For the text-containing cell, return its midpoint in (x, y) coordinate format. 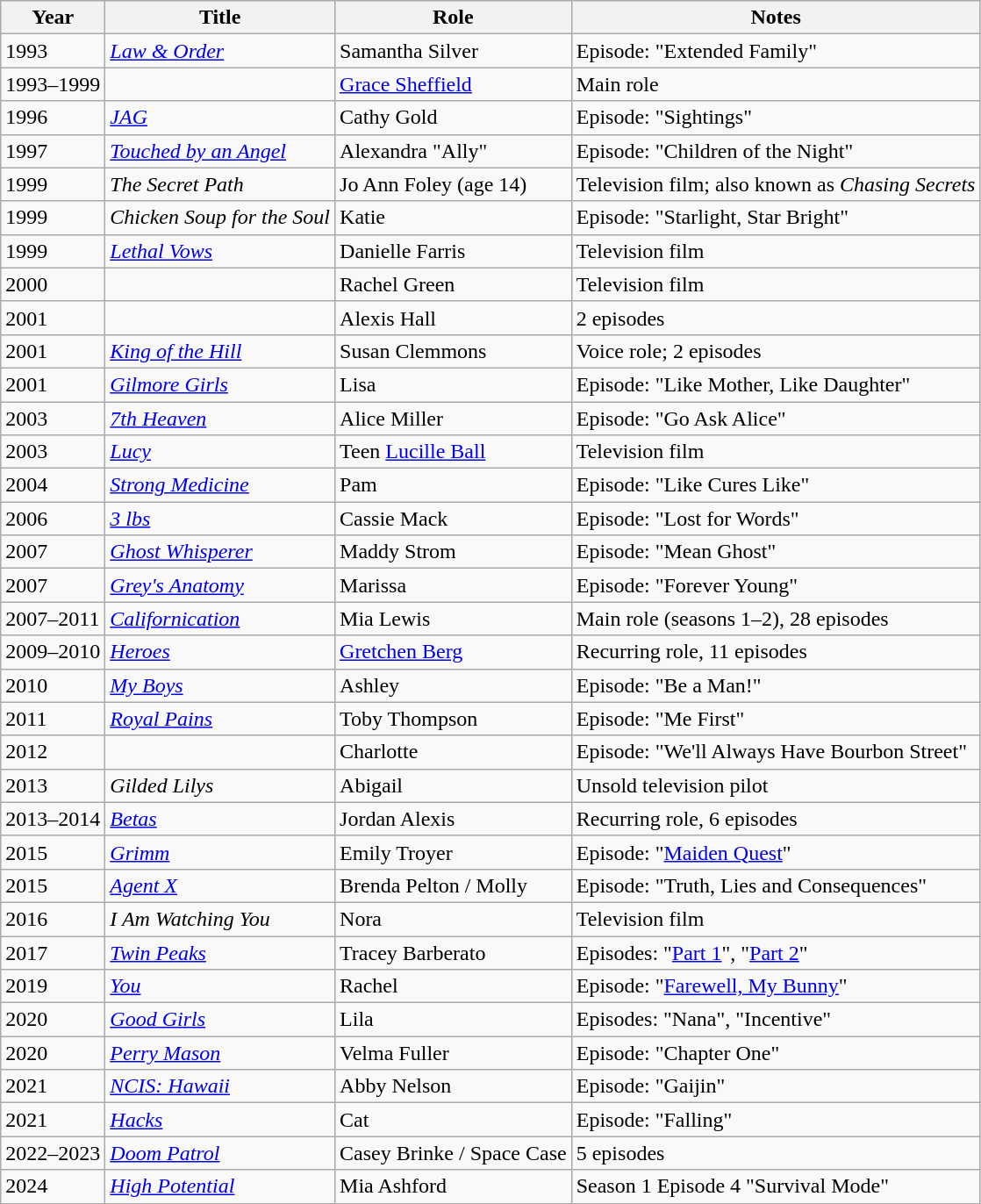
Season 1 Episode 4 "Survival Mode" (776, 1186)
Title (220, 18)
Alexis Hall (454, 318)
Alexandra "Ally" (454, 151)
Nora (454, 919)
2019 (53, 986)
Charlotte (454, 752)
Main role (776, 84)
Recurring role, 6 episodes (776, 819)
Maddy Strom (454, 552)
Good Girls (220, 1020)
2016 (53, 919)
Rachel (454, 986)
Cassie Mack (454, 519)
Mia Lewis (454, 619)
Episode: "Truth, Lies and Consequences" (776, 885)
1993–1999 (53, 84)
Lisa (454, 384)
King of the Hill (220, 351)
Voice role; 2 episodes (776, 351)
Episode: "Starlight, Star Bright" (776, 218)
Television film; also known as Chasing Secrets (776, 184)
Episode: "We'll Always Have Bourbon Street" (776, 752)
Twin Peaks (220, 952)
Ashley (454, 685)
Episode: "Extended Family" (776, 51)
Tracey Barberato (454, 952)
Susan Clemmons (454, 351)
2009–2010 (53, 652)
2011 (53, 719)
I Am Watching You (220, 919)
You (220, 986)
Episode: "Farewell, My Bunny" (776, 986)
Casey Brinke / Space Case (454, 1153)
Episode: "Mean Ghost" (776, 552)
Episode: "Gaijin" (776, 1086)
Samantha Silver (454, 51)
Mia Ashford (454, 1186)
Year (53, 18)
3 lbs (220, 519)
Brenda Pelton / Molly (454, 885)
Alice Miller (454, 419)
Episode: "Be a Man!" (776, 685)
Episode: "Forever Young" (776, 585)
Ghost Whisperer (220, 552)
Lucy (220, 452)
7th Heaven (220, 419)
2017 (53, 952)
Grimm (220, 852)
1997 (53, 151)
Grace Sheffield (454, 84)
Cat (454, 1120)
Danielle Farris (454, 251)
Jordan Alexis (454, 819)
My Boys (220, 685)
Main role (seasons 1–2), 28 episodes (776, 619)
Episode: "Me First" (776, 719)
2013 (53, 785)
Royal Pains (220, 719)
Episodes: "Nana", "Incentive" (776, 1020)
Abby Nelson (454, 1086)
2024 (53, 1186)
Episode: "Like Cures Like" (776, 485)
Gilmore Girls (220, 384)
Hacks (220, 1120)
Touched by an Angel (220, 151)
High Potential (220, 1186)
Lethal Vows (220, 251)
JAG (220, 118)
1996 (53, 118)
Heroes (220, 652)
Emily Troyer (454, 852)
Marissa (454, 585)
Katie (454, 218)
Velma Fuller (454, 1053)
Episode: "Children of the Night" (776, 151)
Law & Order (220, 51)
2012 (53, 752)
Californication (220, 619)
2004 (53, 485)
Episode: "Lost for Words" (776, 519)
Unsold television pilot (776, 785)
The Secret Path (220, 184)
Doom Patrol (220, 1153)
Lila (454, 1020)
NCIS: Hawaii (220, 1086)
Episode: "Go Ask Alice" (776, 419)
Strong Medicine (220, 485)
Episode: "Sightings" (776, 118)
Abigail (454, 785)
2007–2011 (53, 619)
Gilded Lilys (220, 785)
Notes (776, 18)
Jo Ann Foley (age 14) (454, 184)
2010 (53, 685)
Gretchen Berg (454, 652)
Perry Mason (220, 1053)
2013–2014 (53, 819)
Episode: "Maiden Quest" (776, 852)
Chicken Soup for the Soul (220, 218)
Toby Thompson (454, 719)
2022–2023 (53, 1153)
Episodes: "Part 1", "Part 2" (776, 952)
5 episodes (776, 1153)
2 episodes (776, 318)
Recurring role, 11 episodes (776, 652)
Episode: "Falling" (776, 1120)
2000 (53, 284)
Pam (454, 485)
Agent X (220, 885)
Betas (220, 819)
Role (454, 18)
1993 (53, 51)
Teen Lucille Ball (454, 452)
Episode: "Chapter One" (776, 1053)
Grey's Anatomy (220, 585)
Cathy Gold (454, 118)
2006 (53, 519)
Episode: "Like Mother, Like Daughter" (776, 384)
Rachel Green (454, 284)
